From the cell containing the given text, extract its center point as (x, y) coordinate. 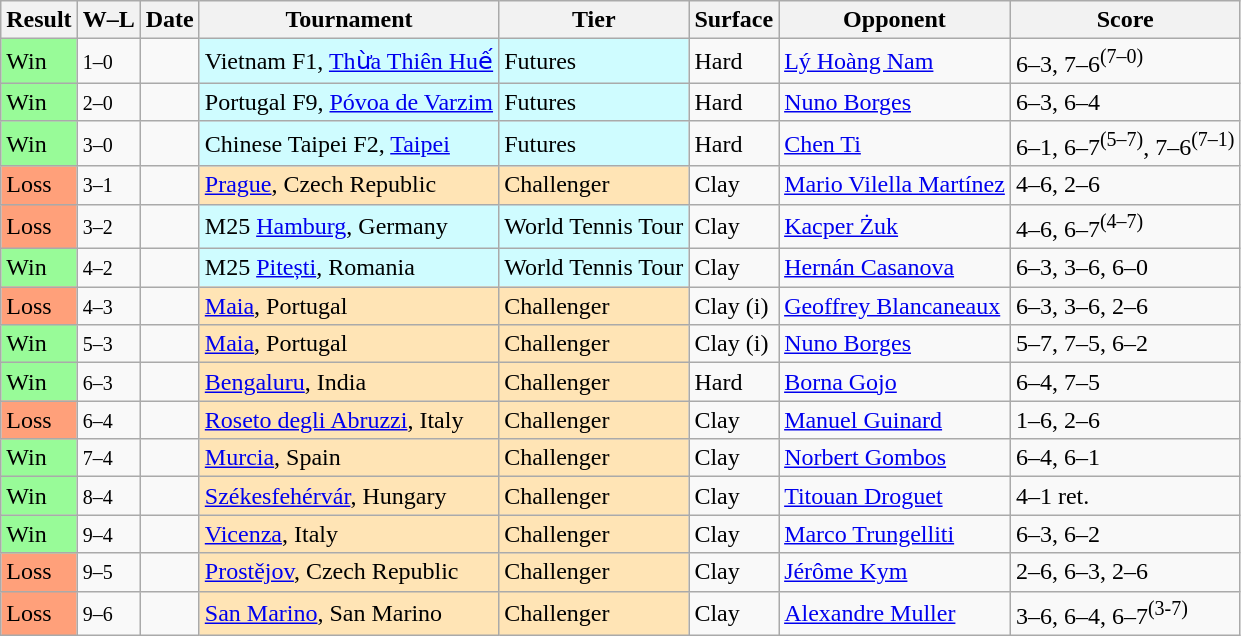
7–4 (108, 458)
Opponent (895, 20)
4–1 ret. (1125, 496)
Vicenza, Italy (348, 534)
Portugal F9, Póvoa de Varzim (348, 102)
Roseto degli Abruzzi, Italy (348, 420)
6–4, 7–5 (1125, 382)
4–2 (108, 268)
Marco Trungelliti (895, 534)
6–3, 3–6, 6–0 (1125, 268)
Lý Hoàng Nam (895, 62)
5–7, 7–5, 6–2 (1125, 344)
W–L (108, 20)
Score (1125, 20)
Manuel Guinard (895, 420)
9–5 (108, 572)
Mario Vilella Martínez (895, 185)
Prague, Czech Republic (348, 185)
6–3, 7–6(7–0) (1125, 62)
6–3, 3–6, 2–6 (1125, 306)
Vietnam F1, Thừa Thiên Huế (348, 62)
Norbert Gombos (895, 458)
Geoffrey Blancaneaux (895, 306)
4–3 (108, 306)
M25 Hamburg, Germany (348, 226)
8–4 (108, 496)
Chen Ti (895, 144)
M25 Pitești, Romania (348, 268)
Tier (594, 20)
2–0 (108, 102)
San Marino, San Marino (348, 614)
4–6, 2–6 (1125, 185)
4–6, 6–7(4–7) (1125, 226)
3–6, 6–4, 6–7(3-7) (1125, 614)
6–3 (108, 382)
Alexandre Muller (895, 614)
6–1, 6–7(5–7), 7–6(7–1) (1125, 144)
Tournament (348, 20)
Bengaluru, India (348, 382)
9–6 (108, 614)
Székesfehérvár, Hungary (348, 496)
1–0 (108, 62)
6–4, 6–1 (1125, 458)
3–2 (108, 226)
Prostějov, Czech Republic (348, 572)
3–0 (108, 144)
5–3 (108, 344)
Surface (734, 20)
1–6, 2–6 (1125, 420)
Kacper Żuk (895, 226)
Jérôme Kym (895, 572)
Result (39, 20)
2–6, 6–3, 2–6 (1125, 572)
Hernán Casanova (895, 268)
9–4 (108, 534)
3–1 (108, 185)
6–3, 6–2 (1125, 534)
6–3, 6–4 (1125, 102)
Date (170, 20)
Murcia, Spain (348, 458)
6–4 (108, 420)
Borna Gojo (895, 382)
Titouan Droguet (895, 496)
Chinese Taipei F2, Taipei (348, 144)
